Return (X, Y) of the center of cell containing provided text 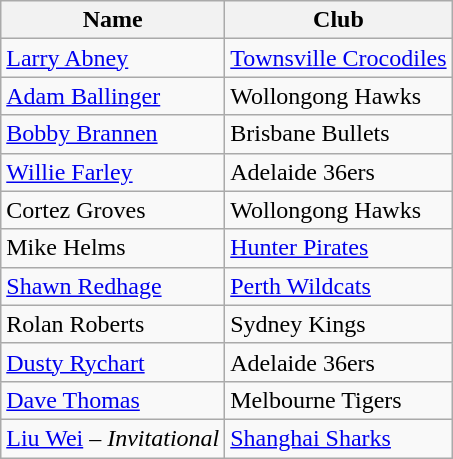
Mike Helms (113, 248)
Liu Wei – Invitational (113, 438)
Dave Thomas (113, 400)
Dusty Rychart (113, 362)
Larry Abney (113, 58)
Bobby Brannen (113, 134)
Rolan Roberts (113, 324)
Perth Wildcats (338, 286)
Willie Farley (113, 172)
Shawn Redhage (113, 286)
Club (338, 20)
Brisbane Bullets (338, 134)
Townsville Crocodiles (338, 58)
Sydney Kings (338, 324)
Cortez Groves (113, 210)
Melbourne Tigers (338, 400)
Adam Ballinger (113, 96)
Name (113, 20)
Shanghai Sharks (338, 438)
Hunter Pirates (338, 248)
